Provide the (x, y) coordinate of the cell's center where the given text is located.  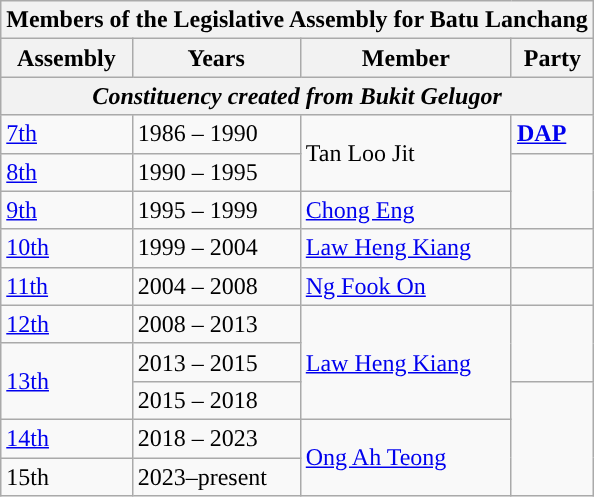
1995 – 1999 (216, 210)
11th (66, 286)
2023–present (216, 477)
7th (66, 134)
2018 – 2023 (216, 438)
Chong Eng (406, 210)
Ong Ah Teong (406, 457)
9th (66, 210)
Years (216, 58)
1990 – 1995 (216, 172)
DAP (552, 134)
13th (66, 381)
10th (66, 248)
8th (66, 172)
12th (66, 324)
2004 – 2008 (216, 286)
2015 – 2018 (216, 400)
Member (406, 58)
2008 – 2013 (216, 324)
14th (66, 438)
1986 – 1990 (216, 134)
15th (66, 477)
Constituency created from Bukit Gelugor (298, 96)
1999 – 2004 (216, 248)
Assembly (66, 58)
Party (552, 58)
Ng Fook On (406, 286)
2013 – 2015 (216, 362)
Tan Loo Jit (406, 153)
Members of the Legislative Assembly for Batu Lanchang (298, 20)
